Determine the [X, Y] coordinate at the center of the cell enclosing the given text.  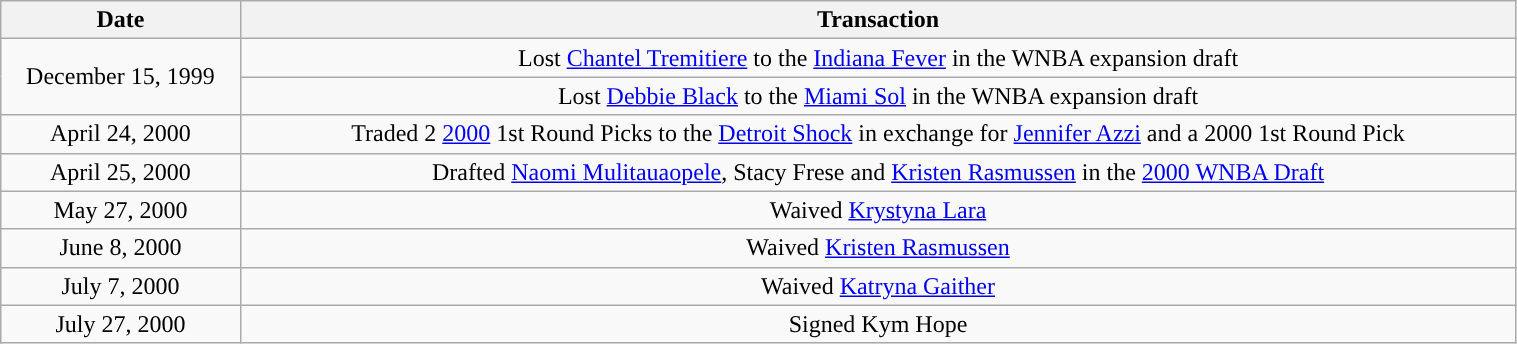
Transaction [878, 20]
Lost Chantel Tremitiere to the Indiana Fever in the WNBA expansion draft [878, 58]
Drafted Naomi Mulitauaopele, Stacy Frese and Kristen Rasmussen in the 2000 WNBA Draft [878, 172]
December 15, 1999 [120, 77]
July 27, 2000 [120, 324]
Waived Kristen Rasmussen [878, 248]
Waived Krystyna Lara [878, 210]
Signed Kym Hope [878, 324]
April 24, 2000 [120, 134]
Traded 2 2000 1st Round Picks to the Detroit Shock in exchange for Jennifer Azzi and a 2000 1st Round Pick [878, 134]
Waived Katryna Gaither [878, 286]
April 25, 2000 [120, 172]
July 7, 2000 [120, 286]
May 27, 2000 [120, 210]
Lost Debbie Black to the Miami Sol in the WNBA expansion draft [878, 96]
June 8, 2000 [120, 248]
Date [120, 20]
